Detect which cell encompasses the target text, then output its [X, Y] center coordinate. 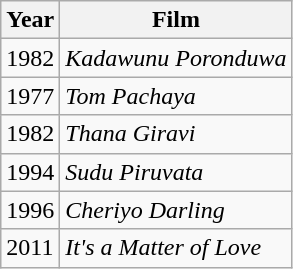
Cheriyo Darling [176, 210]
Kadawunu Poronduwa [176, 58]
It's a Matter of Love [176, 248]
Film [176, 20]
1977 [30, 96]
Thana Giravi [176, 134]
1994 [30, 172]
Year [30, 20]
Tom Pachaya [176, 96]
1996 [30, 210]
2011 [30, 248]
Sudu Piruvata [176, 172]
